From the cell containing the given text, extract its center point as [X, Y] coordinate. 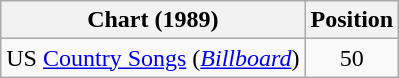
US Country Songs (Billboard) [153, 58]
Chart (1989) [153, 20]
50 [352, 58]
Position [352, 20]
